Determine the [x, y] coordinate at the center of the cell enclosing the given text.  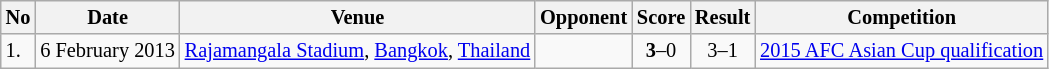
1. [18, 51]
Opponent [584, 17]
Competition [902, 17]
Score [661, 17]
3–1 [722, 51]
Venue [358, 17]
6 February 2013 [107, 51]
2015 AFC Asian Cup qualification [902, 51]
Rajamangala Stadium, Bangkok, Thailand [358, 51]
Result [722, 17]
Date [107, 17]
3–0 [661, 51]
No [18, 17]
